Provide the [x, y] coordinate of the cell's center where the given text is located.  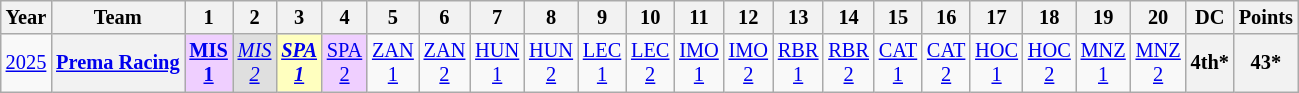
SPA2 [344, 63]
15 [898, 17]
HUN2 [551, 63]
MIS2 [255, 63]
MNZ1 [1104, 63]
7 [497, 17]
6 [445, 17]
14 [848, 17]
HOC2 [1050, 63]
MNZ2 [1158, 63]
5 [393, 17]
CAT2 [946, 63]
16 [946, 17]
Team [118, 17]
11 [698, 17]
1 [208, 17]
CAT1 [898, 63]
18 [1050, 17]
Points [1266, 17]
13 [798, 17]
LEC1 [602, 63]
4 [344, 17]
IMO2 [748, 63]
HUN1 [497, 63]
DC [1210, 17]
LEC2 [650, 63]
8 [551, 17]
RBR2 [848, 63]
19 [1104, 17]
43* [1266, 63]
10 [650, 17]
17 [996, 17]
MIS1 [208, 63]
2 [255, 17]
IMO1 [698, 63]
HOC1 [996, 63]
Prema Racing [118, 63]
2025 [26, 63]
3 [299, 17]
12 [748, 17]
SPA1 [299, 63]
Year [26, 17]
9 [602, 17]
ZAN1 [393, 63]
RBR1 [798, 63]
ZAN2 [445, 63]
20 [1158, 17]
4th* [1210, 63]
